Detect which cell encompasses the target text, then output its (X, Y) center coordinate. 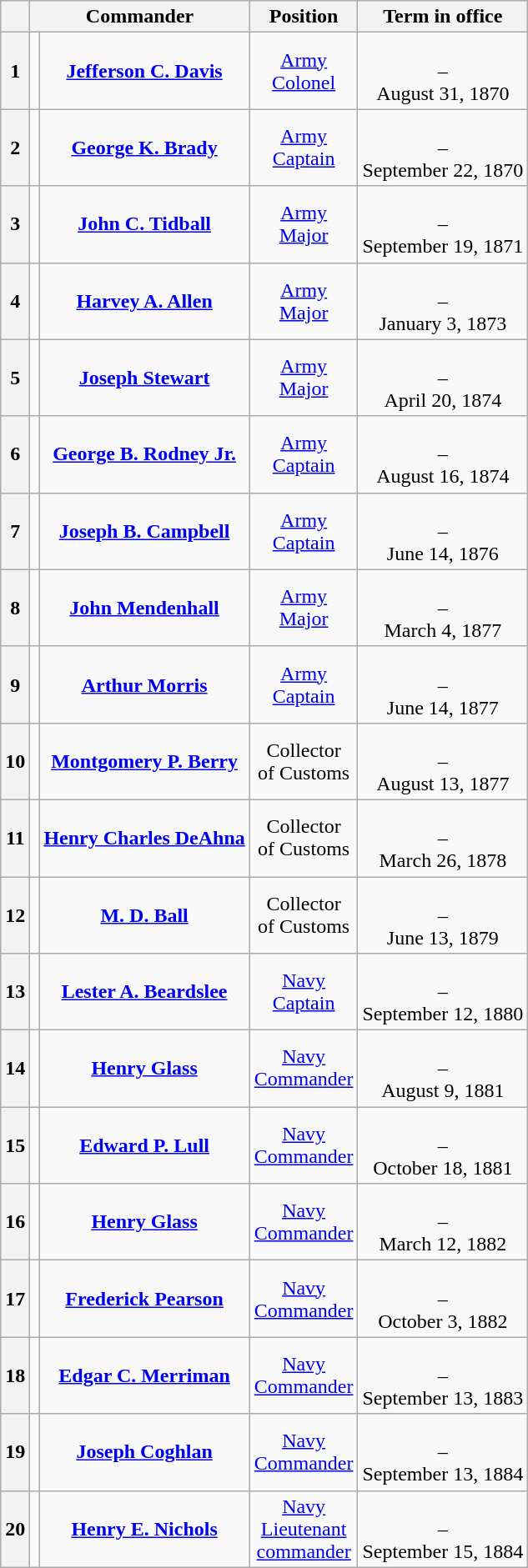
–September 12, 1880 (443, 992)
NavyCaptain (304, 992)
–October 18, 1881 (443, 1145)
Term in office (443, 17)
4 (15, 301)
NavyLieutenantcommander (304, 1529)
–September 13, 1883 (443, 1375)
Joseph Coghlan (144, 1452)
John C. Tidball (144, 224)
–June 14, 1876 (443, 531)
1 (15, 71)
–August 31, 1870 (443, 71)
Montgomery P. Berry (144, 761)
18 (15, 1375)
Commander (140, 17)
–September 19, 1871 (443, 224)
–March 12, 1882 (443, 1222)
–September 13, 1884 (443, 1452)
Harvey A. Allen (144, 301)
2 (15, 148)
Position (304, 17)
9 (15, 684)
John Mendenhall (144, 608)
13 (15, 992)
Henry Charles DeAhna (144, 838)
–June 13, 1879 (443, 915)
George K. Brady (144, 148)
15 (15, 1145)
–August 9, 1881 (443, 1069)
–October 3, 1882 (443, 1299)
7 (15, 531)
Lester A. Beardslee (144, 992)
17 (15, 1299)
–January 3, 1873 (443, 301)
–April 20, 1874 (443, 378)
3 (15, 224)
20 (15, 1529)
19 (15, 1452)
5 (15, 378)
16 (15, 1222)
Jefferson C. Davis (144, 71)
Edward P. Lull (144, 1145)
Frederick Pearson (144, 1299)
–August 13, 1877 (443, 761)
6 (15, 454)
George B. Rodney Jr. (144, 454)
–August 16, 1874 (443, 454)
Joseph Stewart (144, 378)
–June 14, 1877 (443, 684)
Arthur Morris (144, 684)
M. D. Ball (144, 915)
8 (15, 608)
Henry E. Nichols (144, 1529)
14 (15, 1069)
–March 26, 1878 (443, 838)
–September 15, 1884 (443, 1529)
12 (15, 915)
ArmyColonel (304, 71)
11 (15, 838)
–March 4, 1877 (443, 608)
–September 22, 1870 (443, 148)
Joseph B. Campbell (144, 531)
10 (15, 761)
Edgar C. Merriman (144, 1375)
